Find where the given text appears and provide that cell's center as [x, y] coordinate. 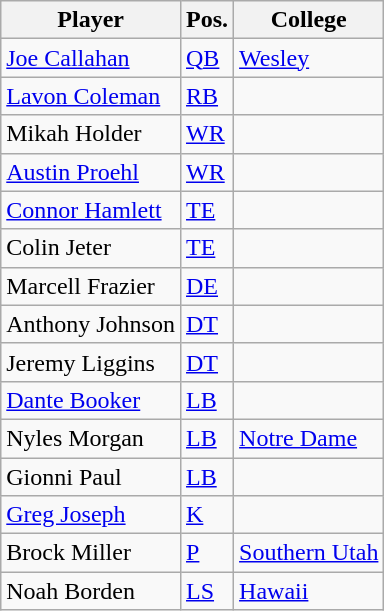
K [206, 515]
Noah Borden [91, 591]
LS [206, 591]
RB [206, 96]
Hawaii [309, 591]
Wesley [309, 58]
QB [206, 58]
DE [206, 286]
Player [91, 20]
Brock Miller [91, 553]
Greg Joseph [91, 515]
College [309, 20]
Jeremy Liggins [91, 362]
Marcell Frazier [91, 286]
Anthony Johnson [91, 324]
Colin Jeter [91, 248]
Pos. [206, 20]
Nyles Morgan [91, 438]
Dante Booker [91, 400]
Gionni Paul [91, 477]
Joe Callahan [91, 58]
Notre Dame [309, 438]
Connor Hamlett [91, 210]
Mikah Holder [91, 134]
Southern Utah [309, 553]
Lavon Coleman [91, 96]
Austin Proehl [91, 172]
P [206, 553]
